Scan for the cell matching the given text and deliver its [x, y] coordinate at center. 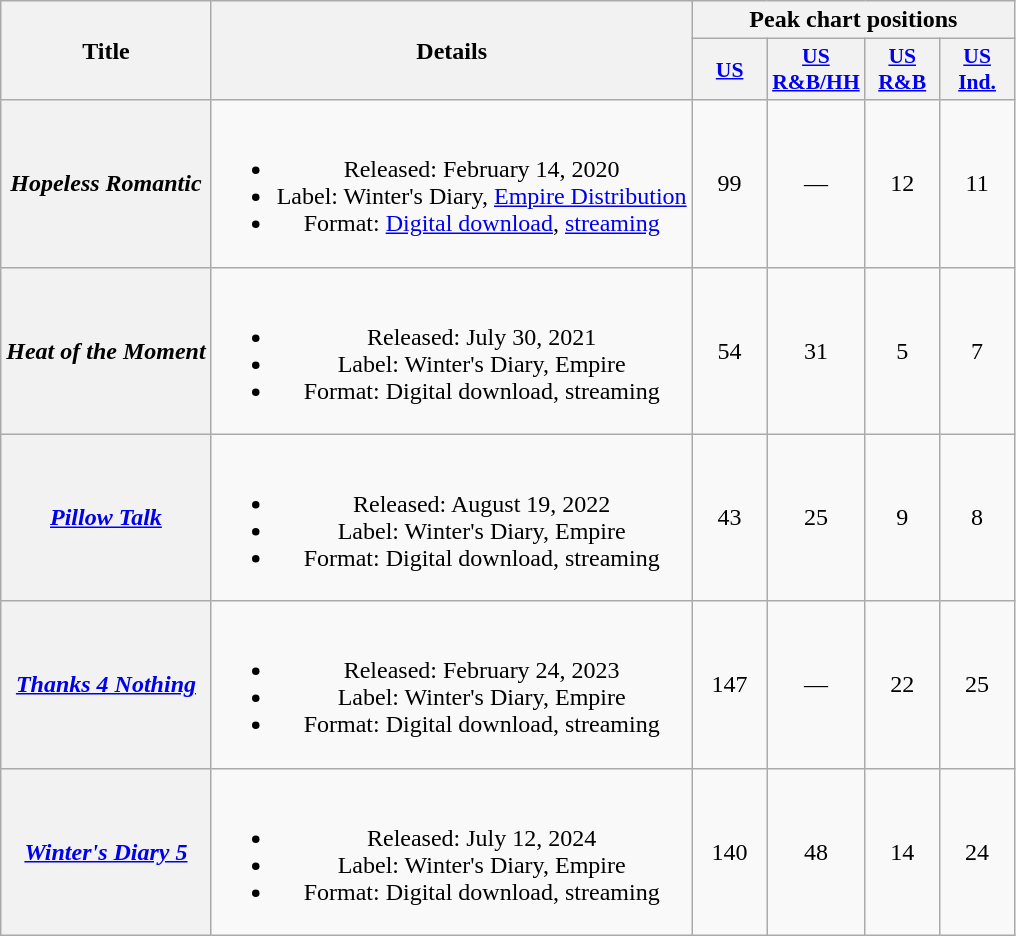
31 [816, 350]
24 [978, 852]
43 [730, 518]
Title [106, 50]
Released: February 14, 2020Label: Winter's Diary, Empire DistributionFormat: Digital download, streaming [452, 184]
Released: July 12, 2024Label: Winter's Diary, EmpireFormat: Digital download, streaming [452, 852]
11 [978, 184]
Details [452, 50]
8 [978, 518]
Released: February 24, 2023Label: Winter's Diary, EmpireFormat: Digital download, streaming [452, 684]
US [730, 70]
54 [730, 350]
Pillow Talk [106, 518]
48 [816, 852]
Thanks 4 Nothing [106, 684]
12 [902, 184]
Winter's Diary 5 [106, 852]
7 [978, 350]
Peak chart positions [853, 20]
99 [730, 184]
USInd. [978, 70]
140 [730, 852]
9 [902, 518]
USR&B/HH [816, 70]
22 [902, 684]
Heat of the Moment [106, 350]
Hopeless Romantic [106, 184]
USR&B [902, 70]
Released: July 30, 2021Label: Winter's Diary, EmpireFormat: Digital download, streaming [452, 350]
147 [730, 684]
14 [902, 852]
5 [902, 350]
Released: August 19, 2022Label: Winter's Diary, EmpireFormat: Digital download, streaming [452, 518]
